Extract the [x, y] coordinate from the center of the cell holding the provided text.  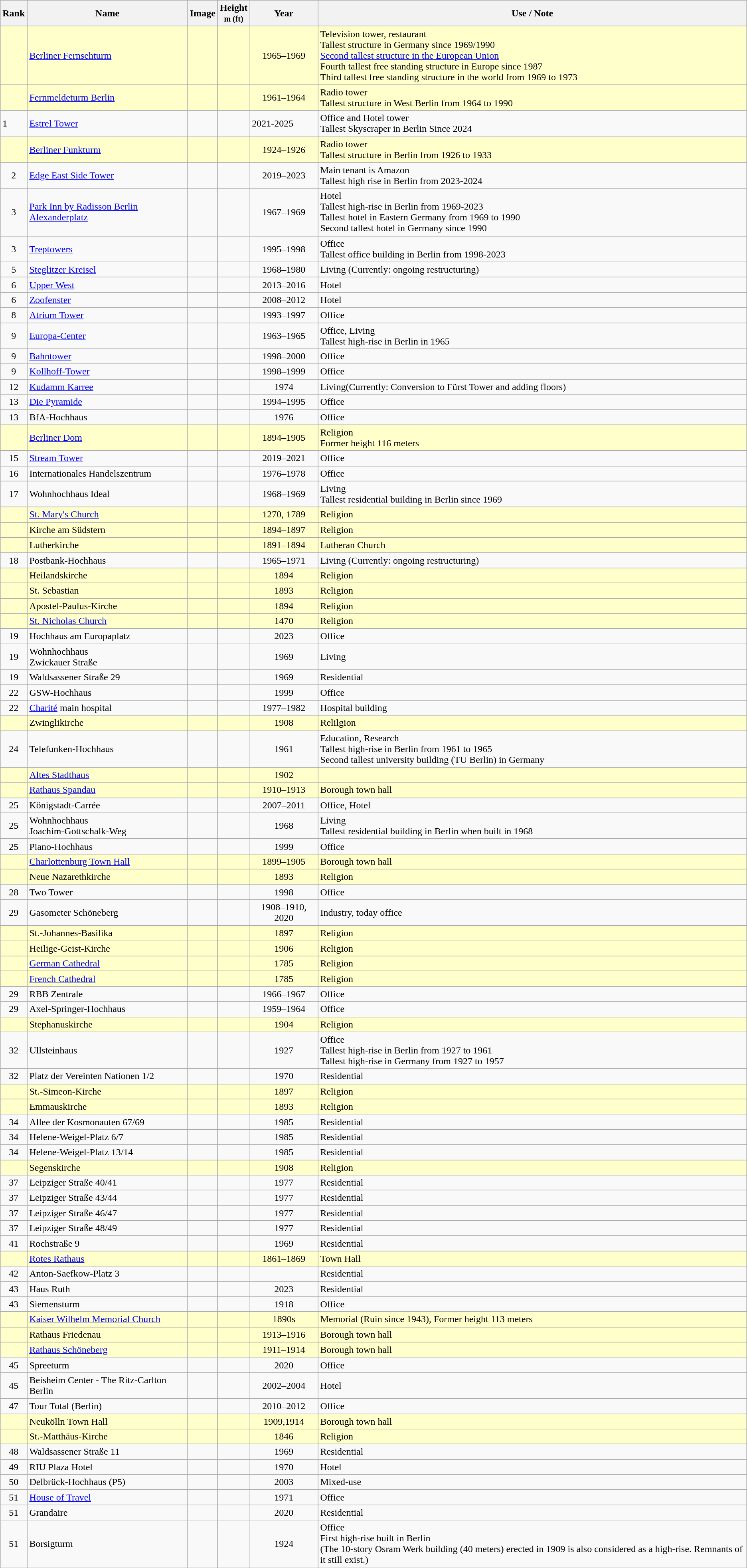
Zoofenster [107, 300]
2007–2011 [284, 805]
2 [14, 176]
1961–1964 [284, 97]
1904 [284, 1024]
Haus Ruth [107, 1289]
Heightm (ft) [233, 14]
Stephanuskirche [107, 1024]
1966–1967 [284, 994]
Upper West [107, 285]
Wohnhochhaus Joachim-Gottschalk-Weg [107, 826]
2008–2012 [284, 300]
Office and Hotel tower Tallest Skyscraper in Berlin Since 2024 [532, 124]
1961 [284, 749]
Internationales Handelszentrum [107, 473]
Steglitzer Kreisel [107, 269]
German Cathedral [107, 964]
Main tenant is Amazon Tallest high rise in Berlin from 2023-2024 [532, 176]
12 [14, 387]
Segenskirche [107, 1168]
2002–2004 [284, 1385]
1963–1965 [284, 335]
1998–1999 [284, 372]
Office Tallest office building in Berlin from 1998-2023 [532, 249]
Altes Stadthaus [107, 775]
Wohnhochhaus Ideal [107, 494]
1993–1997 [284, 315]
1974 [284, 387]
Relilgion [532, 723]
Helene-Weigel-Platz 6/7 [107, 1137]
2010–2012 [284, 1406]
Berliner Dom [107, 438]
47 [14, 1406]
Treptowers [107, 249]
1899–1905 [284, 861]
1890s [284, 1319]
Platz der Vereinten Nationen 1/2 [107, 1076]
Europa-Center [107, 335]
1968–1969 [284, 494]
1968–1980 [284, 269]
Gasometer Schöneberg [107, 913]
Spreeturm [107, 1365]
1911–1914 [284, 1350]
2013–2016 [284, 285]
Radio tower Tallest structure in Berlin from 1926 to 1933 [532, 149]
Neue Nazarethkirche [107, 877]
1910–1913 [284, 790]
Kirche am Südstern [107, 530]
Ullsteinhaus [107, 1050]
1909,1914 [284, 1421]
1924–1926 [284, 149]
Kudamm Karree [107, 387]
Postbank-Hochhaus [107, 560]
1994–1995 [284, 402]
Office Tallest high-rise in Berlin from 1927 to 1961 Tallest high-rise in Germany from 1927 to 1957 [532, 1050]
Memorial (Ruin since 1943), Former height 113 meters [532, 1319]
48 [14, 1452]
Office, Living Tallest high-rise in Berlin in 1965 [532, 335]
St.-Simeon-Kirche [107, 1091]
Rotes Rathaus [107, 1259]
24 [14, 749]
Neukölln Town Hall [107, 1421]
Tour Total (Berlin) [107, 1406]
Stream Tower [107, 458]
2019–2021 [284, 458]
17 [14, 494]
1965–1971 [284, 560]
Charlottenburg Town Hall [107, 861]
1977–1982 [284, 708]
16 [14, 473]
Industry, today office [532, 913]
Hospital building [532, 708]
Grandaire [107, 1513]
Image [203, 14]
Allee der Kosmonauten 67/69 [107, 1122]
1902 [284, 775]
St. Mary's Church [107, 515]
1913–1916 [284, 1334]
1908–1910, 2020 [284, 913]
Edge East Side Tower [107, 176]
Religion Former height 116 meters [532, 438]
Lutherkirche [107, 545]
Emmauskirche [107, 1107]
1927 [284, 1050]
2003 [284, 1482]
Beisheim Center - The Ritz-Carlton Berlin [107, 1385]
Fernmeldeturm Berlin [107, 97]
Delbrück-Hochhaus (P5) [107, 1482]
BfA-Hochhaus [107, 417]
Berliner Funkturm [107, 149]
1995–1998 [284, 249]
Living [532, 657]
1976–1978 [284, 473]
Heilandskirche [107, 575]
2019–2023 [284, 176]
Name [107, 14]
Piano-Hochhaus [107, 846]
Living(Currently: Conversion to Fürst Tower and adding floors) [532, 387]
French Cathedral [107, 979]
Atrium Tower [107, 315]
Radio tower Tallest structure in West Berlin from 1964 to 1990 [532, 97]
Living Tallest residential building in Berlin when built in 1968 [532, 826]
42 [14, 1274]
GSW-Hochhaus [107, 693]
15 [14, 458]
1 [14, 124]
Education, Research Tallest high-rise in Berlin from 1961 to 1965 Second tallest university building (TU Berlin) in Germany [532, 749]
Rathaus Spandau [107, 790]
1998 [284, 892]
41 [14, 1243]
Bahntower [107, 356]
Office, Hotel [532, 805]
1959–1964 [284, 1009]
Park Inn by Radisson Berlin Alexanderplatz [107, 212]
St. Nicholas Church [107, 621]
1894–1905 [284, 438]
Leipziger Straße 43/44 [107, 1198]
St.-Matthäus-Kirche [107, 1437]
Leipziger Straße 48/49 [107, 1228]
1894–1897 [284, 530]
Waldsassener Straße 11 [107, 1452]
Hotel Tallest high-rise in Berlin from 1969-2023 Tallest hotel in Eastern Germany from 1969 to 1990 Second tallest hotel in Germany since 1990 [532, 212]
Use / Note [532, 14]
Rathaus Friedenau [107, 1334]
Rathaus Schöneberg [107, 1350]
50 [14, 1482]
1976 [284, 417]
1270, 1789 [284, 515]
Lutheran Church [532, 545]
St. Sebastian [107, 590]
Waldsassener Straße 29 [107, 677]
Siemensturm [107, 1304]
Borsigturm [107, 1544]
Leipziger Straße 46/47 [107, 1213]
RIU Plaza Hotel [107, 1467]
1967–1969 [284, 212]
1891–1894 [284, 545]
Die Pyramide [107, 402]
8 [14, 315]
Berliner Fernsehturm [107, 55]
Zwinglikirche [107, 723]
1918 [284, 1304]
Leipziger Straße 40/41 [107, 1183]
Königstadt-Carrée [107, 805]
Wohnhochhaus Zwickauer Straße [107, 657]
Estrel Tower [107, 124]
Town Hall [532, 1259]
2021-2025 [284, 124]
1998–2000 [284, 356]
Charité main hospital [107, 708]
Hochhaus am Europaplatz [107, 636]
1971 [284, 1497]
Helene-Weigel-Platz 13/14 [107, 1152]
5 [14, 269]
1965–1969 [284, 55]
Mixed-use [532, 1482]
Anton-Saefkow-Platz 3 [107, 1274]
Axel-Springer-Hochhaus [107, 1009]
1861–1869 [284, 1259]
49 [14, 1467]
St.-Johannes-Basilika [107, 933]
Apostel-Paulus-Kirche [107, 606]
House of Travel [107, 1497]
Heilige-Geist-Kirche [107, 948]
1924 [284, 1544]
Living Tallest residential building in Berlin since 1969 [532, 494]
Rochstraße 9 [107, 1243]
Kaiser Wilhelm Memorial Church [107, 1319]
Kollhoff-Tower [107, 372]
Year [284, 14]
1470 [284, 621]
1906 [284, 948]
18 [14, 560]
1846 [284, 1437]
Two Tower [107, 892]
1968 [284, 826]
Telefunken-Hochhaus [107, 749]
Rank [14, 14]
RBB Zentrale [107, 994]
28 [14, 892]
